Provide the (x, y) coordinate of the cell's center where the given text is located.  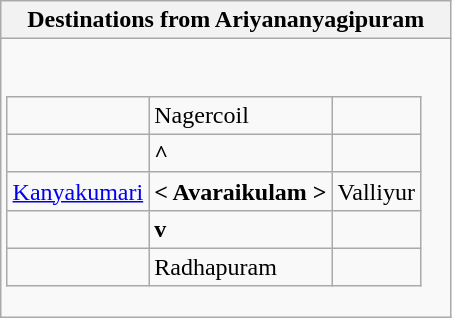
< Avaraikulam > (240, 191)
Kanyakumari (78, 191)
Nagercoil ^ Kanyakumari < Avaraikulam > Valliyur v Radhapuram (226, 178)
Nagercoil (240, 115)
Radhapuram (240, 267)
v (240, 229)
^ (240, 153)
Destinations from Ariyananyagipuram (226, 20)
Valliyur (376, 191)
